Extract the [X, Y] coordinate from the center of the cell holding the provided text.  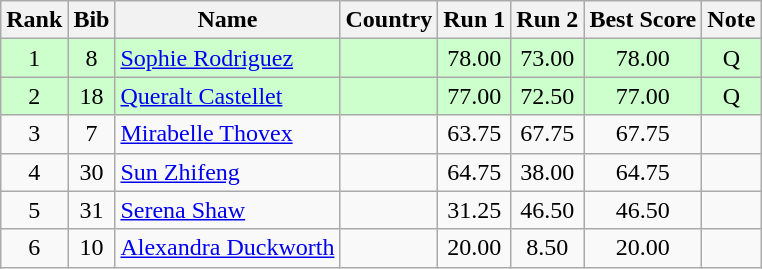
Note [732, 20]
72.50 [548, 96]
Alexandra Duckworth [228, 248]
2 [34, 96]
Serena Shaw [228, 210]
Country [389, 20]
8.50 [548, 248]
6 [34, 248]
Rank [34, 20]
38.00 [548, 172]
8 [92, 58]
63.75 [474, 134]
Best Score [643, 20]
5 [34, 210]
7 [92, 134]
30 [92, 172]
73.00 [548, 58]
Run 2 [548, 20]
Bib [92, 20]
31.25 [474, 210]
10 [92, 248]
1 [34, 58]
31 [92, 210]
Run 1 [474, 20]
3 [34, 134]
Sophie Rodriguez [228, 58]
Queralt Castellet [228, 96]
Name [228, 20]
Mirabelle Thovex [228, 134]
18 [92, 96]
Sun Zhifeng [228, 172]
4 [34, 172]
